Output the [x, y] coordinate of the center of the cell containing the given text.  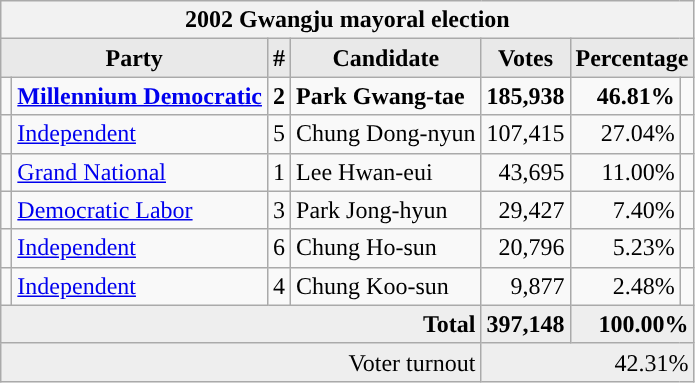
397,148 [526, 324]
Votes [526, 58]
46.81% [625, 96]
Total [241, 324]
Chung Dong-nyun [386, 134]
100.00% [632, 324]
27.04% [625, 134]
1 [278, 172]
29,427 [526, 210]
5 [278, 134]
43,695 [526, 172]
Park Jong-hyun [386, 210]
Democratic Labor [140, 210]
3 [278, 210]
Chung Koo-sun [386, 286]
42.31% [588, 362]
2.48% [625, 286]
Chung Ho-sun [386, 248]
185,938 [526, 96]
107,415 [526, 134]
Percentage [632, 58]
11.00% [625, 172]
9,877 [526, 286]
6 [278, 248]
# [278, 58]
Voter turnout [241, 362]
Candidate [386, 58]
2002 Gwangju mayoral election [348, 20]
Lee Hwan-eui [386, 172]
Party [134, 58]
2 [278, 96]
Park Gwang-tae [386, 96]
4 [278, 286]
Grand National [140, 172]
20,796 [526, 248]
7.40% [625, 210]
Millennium Democratic [140, 96]
5.23% [625, 248]
